Locate the cell with the specified text and output its [x, y] center coordinate. 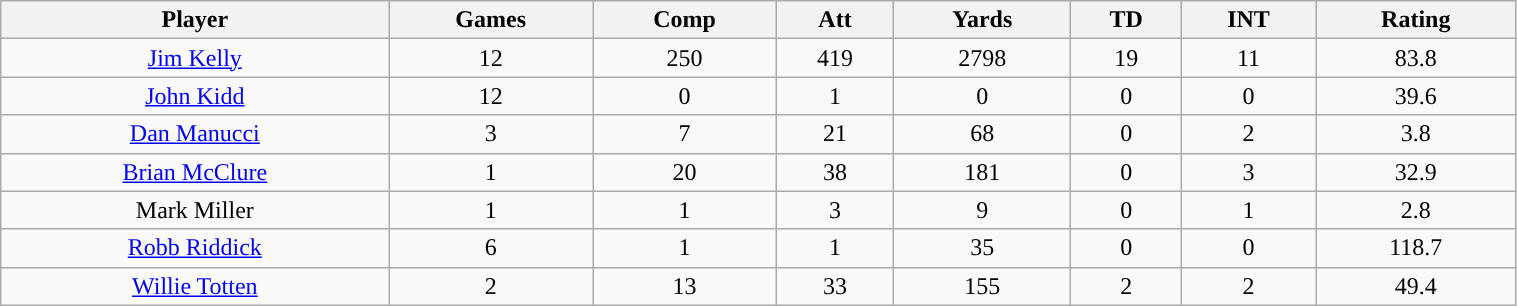
Mark Miller [195, 210]
Player [195, 20]
11 [1249, 58]
Robb Riddick [195, 248]
TD [1126, 20]
19 [1126, 58]
32.9 [1416, 172]
6 [491, 248]
Comp [685, 20]
20 [685, 172]
49.4 [1416, 286]
INT [1249, 20]
118.7 [1416, 248]
Rating [1416, 20]
39.6 [1416, 96]
250 [685, 58]
38 [834, 172]
Brian McClure [195, 172]
2.8 [1416, 210]
13 [685, 286]
9 [982, 210]
419 [834, 58]
21 [834, 134]
181 [982, 172]
3.8 [1416, 134]
Jim Kelly [195, 58]
68 [982, 134]
33 [834, 286]
155 [982, 286]
35 [982, 248]
7 [685, 134]
Att [834, 20]
Dan Manucci [195, 134]
83.8 [1416, 58]
Yards [982, 20]
Games [491, 20]
Willie Totten [195, 286]
John Kidd [195, 96]
2798 [982, 58]
